Return [X, Y] of the center of cell containing provided text 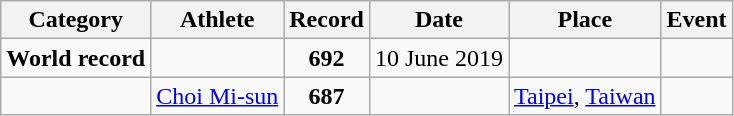
Athlete [218, 20]
692 [327, 58]
Place [586, 20]
Choi Mi-sun [218, 96]
687 [327, 96]
Event [696, 20]
Date [438, 20]
Taipei, Taiwan [586, 96]
Record [327, 20]
Category [76, 20]
10 June 2019 [438, 58]
World record [76, 58]
